From the cell containing the given text, extract its center point as (X, Y) coordinate. 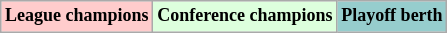
Playoff berth (392, 16)
League champions (77, 16)
Conference champions (245, 16)
